Output the (x, y) coordinate of the center of the cell containing the given text.  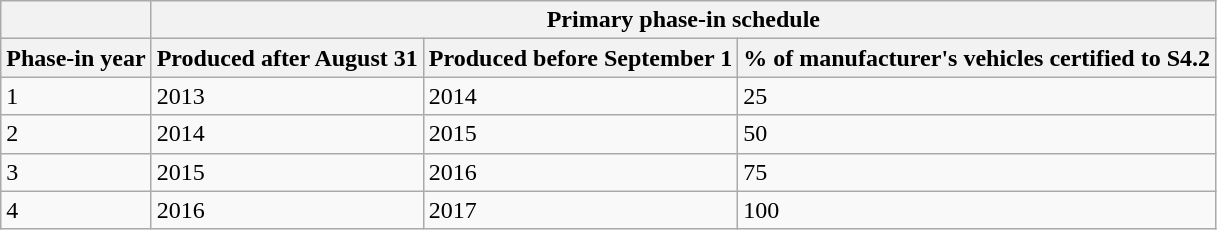
Phase-in year (76, 58)
Produced after August 31 (287, 58)
2 (76, 134)
2013 (287, 96)
2017 (580, 210)
50 (977, 134)
4 (76, 210)
1 (76, 96)
25 (977, 96)
3 (76, 172)
% of manufacturer's vehicles certified to S4.2 (977, 58)
100 (977, 210)
75 (977, 172)
Primary phase-in schedule (683, 20)
Produced before September 1 (580, 58)
